Locate the cell with the specified text and output its (x, y) center coordinate. 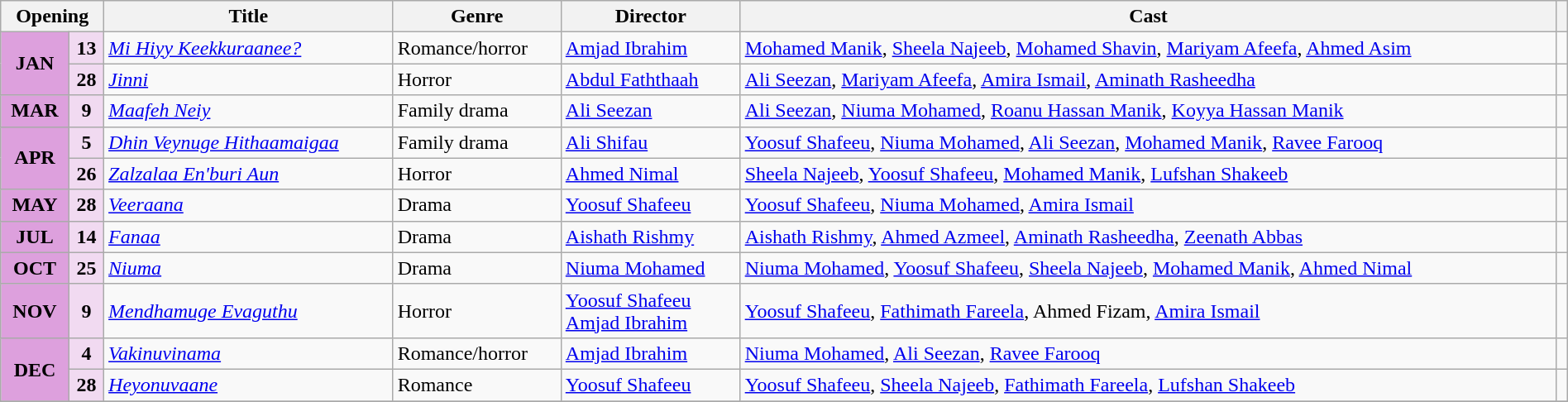
Abdul Faththaah (650, 79)
Yoosuf Shafeeu, Niuma Mohamed, Amira Ismail (1148, 205)
Sheela Najeeb, Yoosuf Shafeeu, Mohamed Manik, Lufshan Shakeeb (1148, 174)
JUL (35, 237)
Fanaa (249, 237)
14 (86, 237)
Veeraana (249, 205)
MAY (35, 205)
Romance (476, 385)
26 (86, 174)
Niuma (249, 268)
Aishath Rishmy, Ahmed Azmeel, Aminath Rasheedha, Zeenath Abbas (1148, 237)
Mendhamuge Evaguthu (249, 311)
DEC (35, 369)
Heyonuvaane (249, 385)
MAR (35, 111)
Director (650, 17)
Ali Seezan, Niuma Mohamed, Roanu Hassan Manik, Koyya Hassan Manik (1148, 111)
Genre (476, 17)
Niuma Mohamed (650, 268)
Niuma Mohamed, Yoosuf Shafeeu, Sheela Najeeb, Mohamed Manik, Ahmed Nimal (1148, 268)
Title (249, 17)
Jinni (249, 79)
Niuma Mohamed, Ali Seezan, Ravee Farooq (1148, 353)
Vakinuvinama (249, 353)
Yoosuf ShafeeuAmjad Ibrahim (650, 311)
Mi Hiyy Keekkuraanee? (249, 48)
Yoosuf Shafeeu, Sheela Najeeb, Fathimath Fareela, Lufshan Shakeeb (1148, 385)
Ali Seezan (650, 111)
Opening (53, 17)
Zalzalaa En'buri Aun (249, 174)
25 (86, 268)
Yoosuf Shafeeu, Fathimath Fareela, Ahmed Fizam, Amira Ismail (1148, 311)
OCT (35, 268)
APR (35, 158)
13 (86, 48)
Aishath Rishmy (650, 237)
Yoosuf Shafeeu, Niuma Mohamed, Ali Seezan, Mohamed Manik, Ravee Farooq (1148, 142)
4 (86, 353)
Ahmed Nimal (650, 174)
Mohamed Manik, Sheela Najeeb, Mohamed Shavin, Mariyam Afeefa, Ahmed Asim (1148, 48)
Cast (1148, 17)
JAN (35, 64)
Maafeh Neiy (249, 111)
Ali Shifau (650, 142)
NOV (35, 311)
Dhin Veynuge Hithaamaigaa (249, 142)
5 (86, 142)
Ali Seezan, Mariyam Afeefa, Amira Ismail, Aminath Rasheedha (1148, 79)
